Return the (X, Y) coordinate for the center point of the cell that contains the specified text.  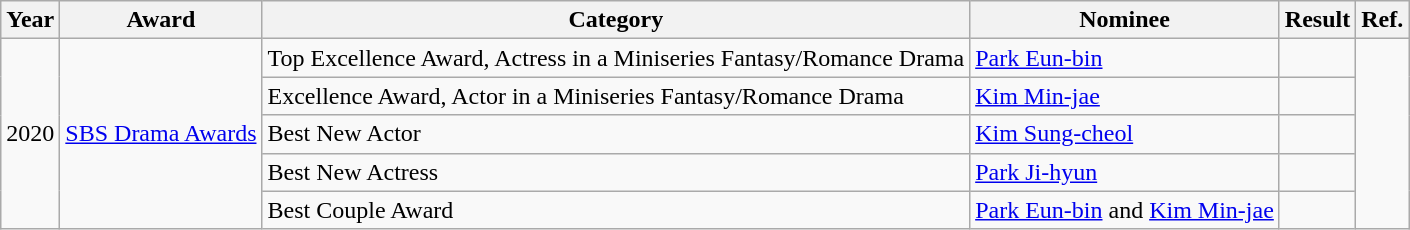
Ref. (1382, 20)
Result (1317, 20)
Nominee (1125, 20)
Best New Actress (616, 172)
Top Excellence Award, Actress in a Miniseries Fantasy/Romance Drama (616, 58)
Category (616, 20)
Award (161, 20)
Best New Actor (616, 134)
SBS Drama Awards (161, 134)
2020 (30, 134)
Kim Sung-cheol (1125, 134)
Excellence Award, Actor in a Miniseries Fantasy/Romance Drama (616, 96)
Best Couple Award (616, 210)
Kim Min-jae (1125, 96)
Park Ji-hyun (1125, 172)
Year (30, 20)
Park Eun-bin and Kim Min-jae (1125, 210)
Park Eun-bin (1125, 58)
